Locate the cell with the specified text and output its (x, y) center coordinate. 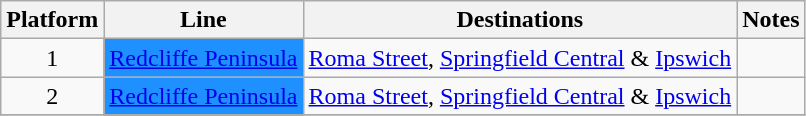
1 (52, 58)
Notes (771, 20)
2 (52, 96)
Platform (52, 20)
Line (204, 20)
Destinations (520, 20)
